Locate the cell with the specified text and output its [x, y] center coordinate. 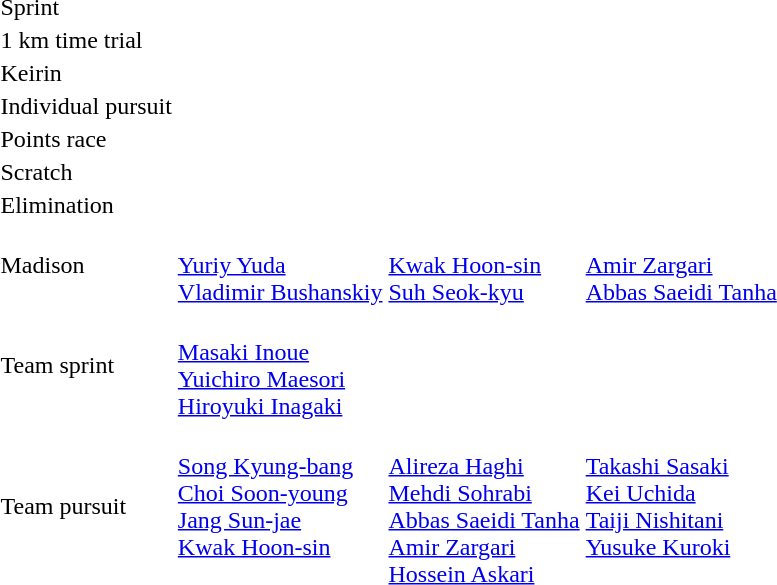
Masaki InoueYuichiro MaesoriHiroyuki Inagaki [280, 366]
Kwak Hoon-sinSuh Seok-kyu [484, 265]
Yuriy YudaVladimir Bushanskiy [280, 265]
